Locate the cell with the specified text and output its [X, Y] center coordinate. 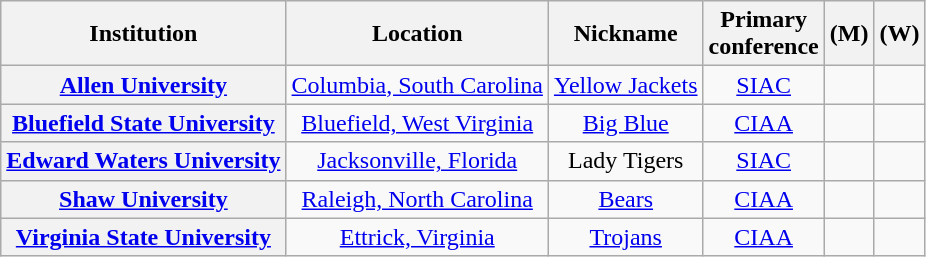
Lady Tigers [626, 161]
Raleigh, North Carolina [417, 199]
Big Blue [626, 123]
Allen University [144, 85]
Bluefield State University [144, 123]
(M) [849, 34]
Institution [144, 34]
Bluefield, West Virginia [417, 123]
Primaryconference [764, 34]
Nickname [626, 34]
Ettrick, Virginia [417, 237]
Bears [626, 199]
Columbia, South Carolina [417, 85]
Trojans [626, 237]
Shaw University [144, 199]
Yellow Jackets [626, 85]
Edward Waters University [144, 161]
Jacksonville, Florida [417, 161]
Location [417, 34]
(W) [900, 34]
Virginia State University [144, 237]
